From the cell containing the given text, extract its center point as (X, Y) coordinate. 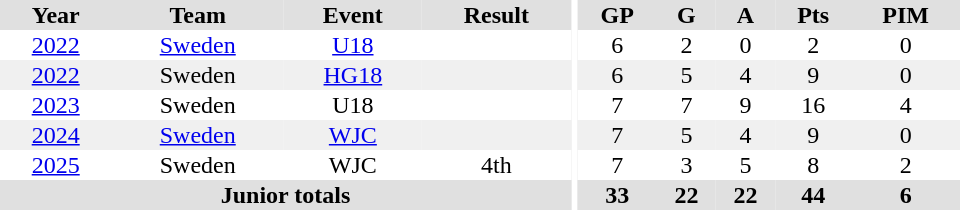
Team (198, 15)
Junior totals (286, 195)
44 (813, 195)
4th (496, 165)
2025 (56, 165)
16 (813, 105)
A (746, 15)
3 (686, 165)
Event (353, 15)
8 (813, 165)
Pts (813, 15)
33 (618, 195)
2024 (56, 135)
HG18 (353, 75)
Result (496, 15)
G (686, 15)
Year (56, 15)
GP (618, 15)
2023 (56, 105)
PIM (906, 15)
